Search for the cell housing the specified text and yield its (X, Y) center coordinate. 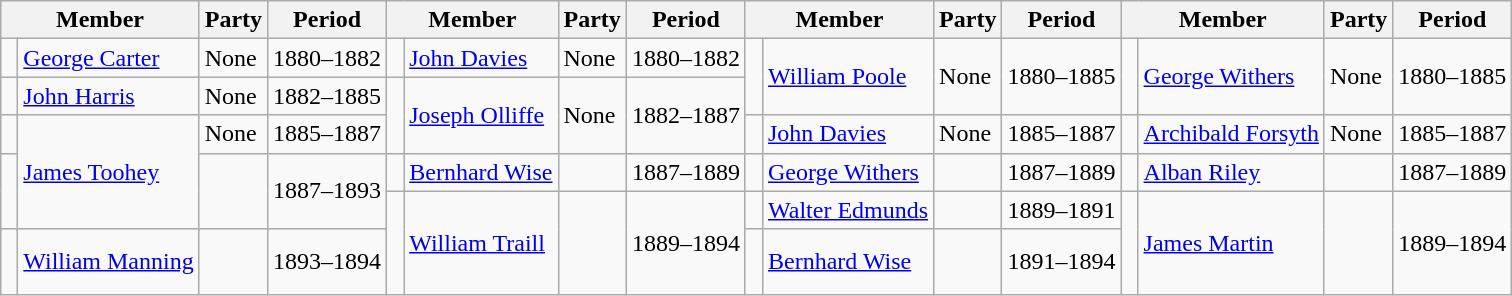
Joseph Olliffe (481, 115)
William Traill (481, 242)
1889–1891 (1062, 210)
John Harris (108, 96)
1887–1893 (328, 191)
William Poole (848, 77)
1891–1894 (1062, 262)
1893–1894 (328, 262)
Archibald Forsyth (1231, 134)
James Martin (1231, 242)
William Manning (108, 262)
George Carter (108, 58)
1882–1887 (686, 115)
Walter Edmunds (848, 210)
1882–1885 (328, 96)
Alban Riley (1231, 172)
James Toohey (108, 172)
